Pinpoint the cell where the given text exists, returning its (X, Y) midpoint coordinate. 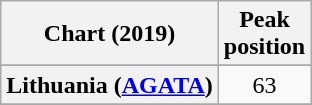
Chart (2019) (110, 34)
63 (264, 85)
Peakposition (264, 34)
Lithuania (AGATA) (110, 85)
